For the text-containing cell, return its midpoint in (X, Y) coordinate format. 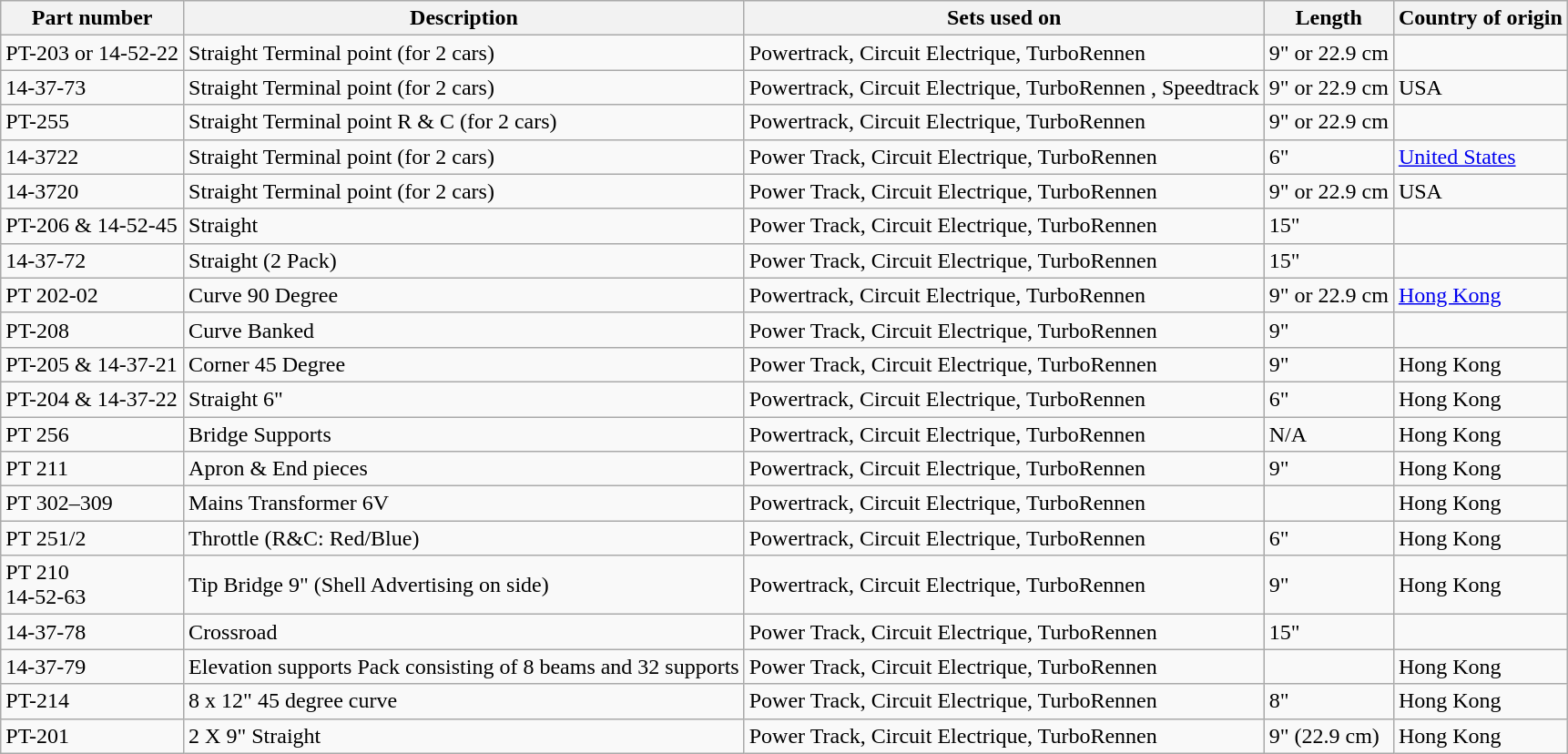
14-37-79 (93, 667)
2 X 9" Straight (464, 736)
14-3720 (93, 191)
Straight (464, 226)
Curve 90 Degree (464, 295)
Country of origin (1481, 18)
Length (1329, 18)
PT 302–309 (93, 504)
PT-201 (93, 736)
PT-206 & 14-52-45 (93, 226)
PT 21014-52-63 (93, 585)
PT-255 (93, 122)
Straight Terminal point R & C (for 2 cars) (464, 122)
Straight (2 Pack) (464, 260)
9" (22.9 cm) (1329, 736)
PT-208 (93, 330)
PT-214 (93, 701)
PT 251/2 (93, 538)
Bridge Supports (464, 434)
14-37-73 (93, 87)
Description (464, 18)
Mains Transformer 6V (464, 504)
14-37-72 (93, 260)
Sets used on (1003, 18)
Powertrack, Circuit Electrique, TurboRennen , Speedtrack (1003, 87)
PT-205 & 14-37-21 (93, 364)
PT-204 & 14-37-22 (93, 399)
Straight 6" (464, 399)
Tip Bridge 9" (Shell Advertising on side) (464, 585)
Elevation supports Pack consisting of 8 beams and 32 supports (464, 667)
Apron & End pieces (464, 469)
8 x 12" 45 degree curve (464, 701)
PT-203 or 14-52-22 (93, 53)
PT 211 (93, 469)
PT 256 (93, 434)
Curve Banked (464, 330)
PT 202-02 (93, 295)
Crossroad (464, 632)
14-37-78 (93, 632)
14-3722 (93, 157)
Throttle (R&C: Red/Blue) (464, 538)
Corner 45 Degree (464, 364)
United States (1481, 157)
8" (1329, 701)
N/A (1329, 434)
Part number (93, 18)
